Search for the cell housing the specified text and yield its [x, y] center coordinate. 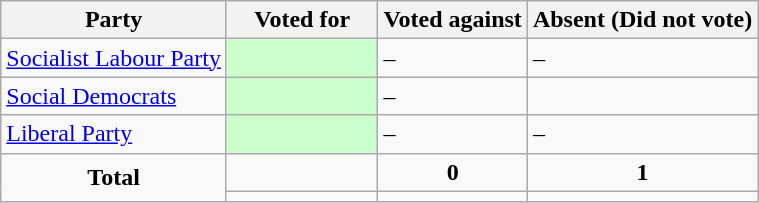
0 [453, 172]
Socialist Labour Party [114, 58]
Social Democrats [114, 96]
Voted against [453, 20]
Party [114, 20]
1 [642, 172]
Total [114, 178]
Liberal Party [114, 134]
Absent (Did not vote) [642, 20]
Voted for [302, 20]
